Locate the cell with the specified text and output its [x, y] center coordinate. 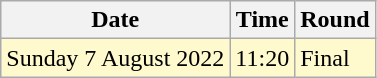
11:20 [262, 58]
Round [335, 20]
Time [262, 20]
Sunday 7 August 2022 [116, 58]
Date [116, 20]
Final [335, 58]
